Determine the (x, y) coordinate at the center of the cell enclosing the given text.  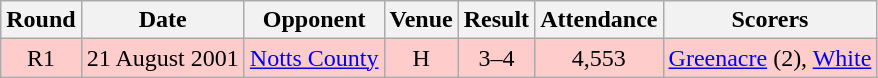
Greenacre (2), White (770, 58)
Venue (421, 20)
Opponent (314, 20)
3–4 (496, 58)
21 August 2001 (162, 58)
R1 (41, 58)
Round (41, 20)
H (421, 58)
Attendance (599, 20)
Notts County (314, 58)
Date (162, 20)
4,553 (599, 58)
Result (496, 20)
Scorers (770, 20)
